Search for the cell housing the specified text and yield its (X, Y) center coordinate. 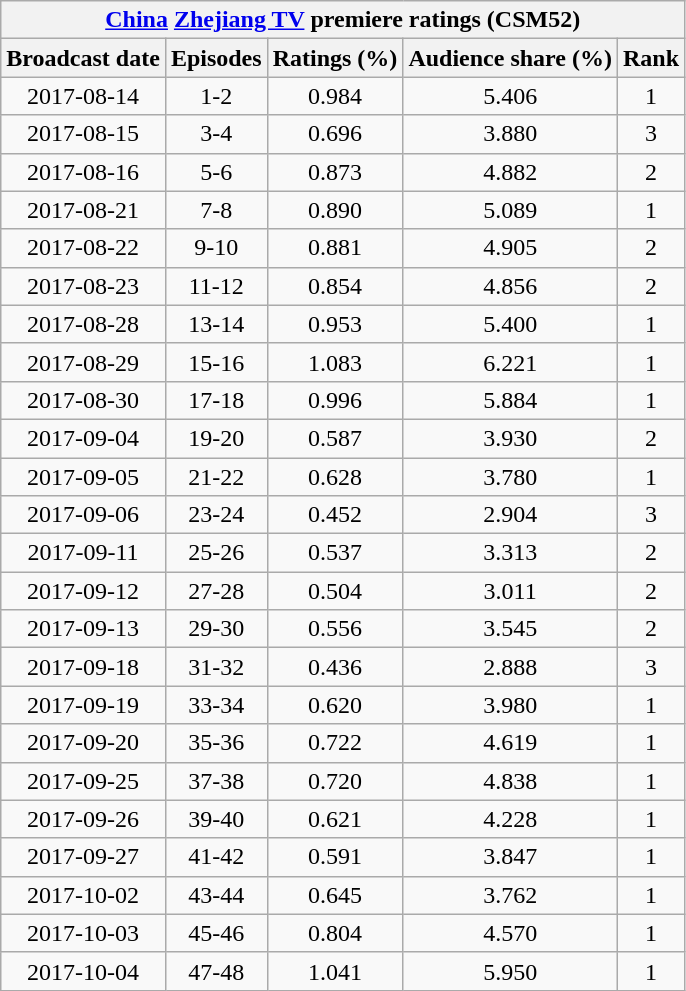
China Zhejiang TV premiere ratings (CSM52) (343, 20)
3.762 (510, 895)
0.537 (335, 553)
Episodes (216, 58)
11-12 (216, 286)
4.228 (510, 819)
4.570 (510, 933)
3.313 (510, 553)
29-30 (216, 629)
4.838 (510, 781)
0.436 (335, 667)
3.780 (510, 477)
1-2 (216, 96)
0.452 (335, 515)
43-44 (216, 895)
2017-08-16 (84, 172)
9-10 (216, 248)
2017-08-23 (84, 286)
13-14 (216, 324)
4.619 (510, 743)
0.556 (335, 629)
41-42 (216, 857)
2017-08-28 (84, 324)
2017-09-18 (84, 667)
3-4 (216, 134)
2.904 (510, 515)
5-6 (216, 172)
2017-08-14 (84, 96)
0.854 (335, 286)
0.804 (335, 933)
2017-10-04 (84, 971)
17-18 (216, 400)
0.587 (335, 438)
0.591 (335, 857)
3.880 (510, 134)
1.041 (335, 971)
2017-09-12 (84, 591)
0.620 (335, 705)
0.720 (335, 781)
3.980 (510, 705)
4.905 (510, 248)
7-8 (216, 210)
Ratings (%) (335, 58)
5.400 (510, 324)
Broadcast date (84, 58)
0.984 (335, 96)
2017-09-11 (84, 553)
2017-09-13 (84, 629)
0.722 (335, 743)
0.621 (335, 819)
33-34 (216, 705)
2017-09-26 (84, 819)
25-26 (216, 553)
19-20 (216, 438)
5.089 (510, 210)
4.856 (510, 286)
27-28 (216, 591)
15-16 (216, 362)
0.890 (335, 210)
3.930 (510, 438)
2017-09-27 (84, 857)
0.953 (335, 324)
23-24 (216, 515)
0.628 (335, 477)
2017-10-03 (84, 933)
2017-08-15 (84, 134)
37-38 (216, 781)
2017-08-22 (84, 248)
0.645 (335, 895)
2017-09-20 (84, 743)
6.221 (510, 362)
0.873 (335, 172)
Rank (650, 58)
2017-08-29 (84, 362)
2017-09-25 (84, 781)
2.888 (510, 667)
2017-09-06 (84, 515)
0.504 (335, 591)
4.882 (510, 172)
0.696 (335, 134)
5.406 (510, 96)
2017-09-04 (84, 438)
2017-09-05 (84, 477)
1.083 (335, 362)
2017-09-19 (84, 705)
35-36 (216, 743)
5.950 (510, 971)
Audience share (%) (510, 58)
45-46 (216, 933)
5.884 (510, 400)
3.847 (510, 857)
0.996 (335, 400)
2017-10-02 (84, 895)
21-22 (216, 477)
0.881 (335, 248)
39-40 (216, 819)
31-32 (216, 667)
2017-08-21 (84, 210)
2017-08-30 (84, 400)
3.545 (510, 629)
47-48 (216, 971)
3.011 (510, 591)
